Identify which cell holds the provided text, then report its (X, Y) central coordinate. 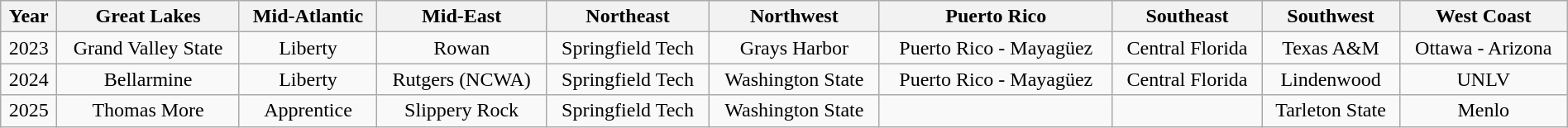
Southeast (1188, 17)
Grays Harbor (794, 48)
UNLV (1484, 79)
Menlo (1484, 111)
Year (29, 17)
Rutgers (NCWA) (461, 79)
Apprentice (308, 111)
Rowan (461, 48)
Tarleton State (1331, 111)
Lindenwood (1331, 79)
Southwest (1331, 17)
Northwest (794, 17)
2024 (29, 79)
Great Lakes (149, 17)
Mid-Atlantic (308, 17)
Bellarmine (149, 79)
Texas A&M (1331, 48)
Mid-East (461, 17)
Slippery Rock (461, 111)
Puerto Rico (996, 17)
2025 (29, 111)
Thomas More (149, 111)
Northeast (629, 17)
Ottawa - Arizona (1484, 48)
2023 (29, 48)
Grand Valley State (149, 48)
West Coast (1484, 17)
